Detect which cell encompasses the target text, then output its [x, y] center coordinate. 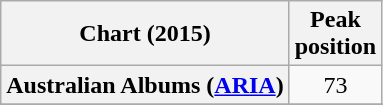
73 [335, 85]
Peakposition [335, 34]
Chart (2015) [145, 34]
Australian Albums (ARIA) [145, 85]
